Scan for the cell matching the given text and deliver its [X, Y] coordinate at center. 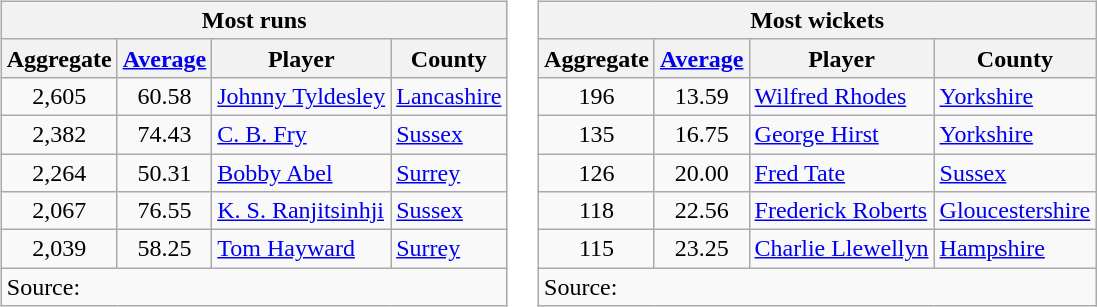
115 [597, 249]
20.00 [702, 173]
2,264 [59, 173]
76.55 [164, 211]
Gloucestershire [1015, 211]
58.25 [164, 249]
Tom Hayward [302, 249]
23.25 [702, 249]
Bobby Abel [302, 173]
135 [597, 134]
Johnny Tyldesley [302, 96]
16.75 [702, 134]
118 [597, 211]
2,382 [59, 134]
2,039 [59, 249]
K. S. Ranjitsinhji [302, 211]
2,067 [59, 211]
Frederick Roberts [842, 211]
74.43 [164, 134]
13.59 [702, 96]
George Hirst [842, 134]
Fred Tate [842, 173]
C. B. Fry [302, 134]
Lancashire [449, 96]
Charlie Llewellyn [842, 249]
Most runs [254, 20]
50.31 [164, 173]
Most wickets [818, 20]
22.56 [702, 211]
196 [597, 96]
2,605 [59, 96]
Hampshire [1015, 249]
60.58 [164, 96]
126 [597, 173]
Wilfred Rhodes [842, 96]
